Capture the cell that displays the provided text and extract its [X, Y] central coordinate. 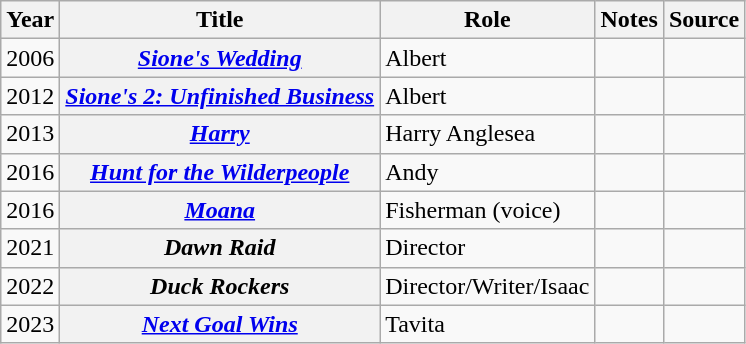
2022 [30, 286]
2021 [30, 248]
Moana [220, 210]
Year [30, 20]
Fisherman (voice) [488, 210]
Next Goal Wins [220, 324]
Director [488, 248]
Andy [488, 172]
Hunt for the Wilderpeople [220, 172]
Role [488, 20]
Title [220, 20]
Sione's 2: Unfinished Business [220, 96]
Notes [629, 20]
Director/Writer/Isaac [488, 286]
Duck Rockers [220, 286]
Sione's Wedding [220, 58]
Source [704, 20]
Harry Anglesea [488, 134]
Dawn Raid [220, 248]
2012 [30, 96]
2006 [30, 58]
Tavita [488, 324]
2013 [30, 134]
2023 [30, 324]
Harry [220, 134]
